Provide the [X, Y] coordinate of the cell's center where the given text is located.  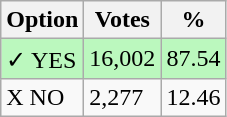
X NO [42, 97]
Option [42, 20]
% [194, 20]
16,002 [122, 59]
✓ YES [42, 59]
12.46 [194, 97]
2,277 [122, 97]
87.54 [194, 59]
Votes [122, 20]
